Locate the cell with the specified text and output its (X, Y) center coordinate. 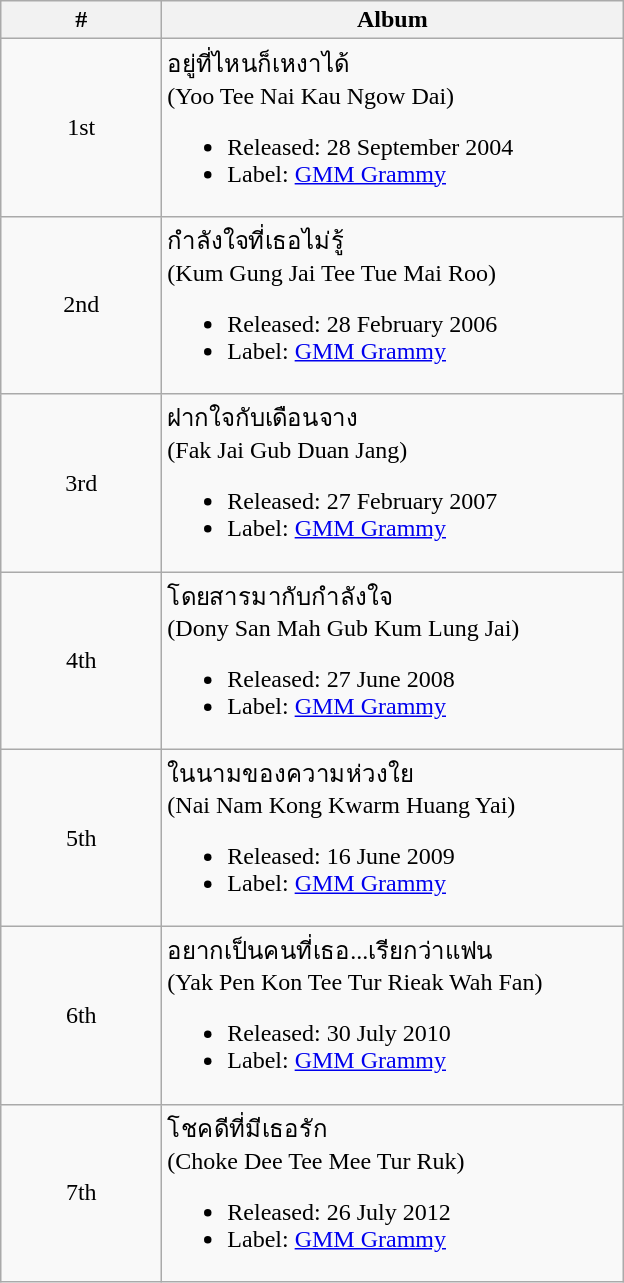
3rd (82, 483)
ในนามของความห่วงใย(Nai Nam Kong Kwarm Huang Yai)Released: 16 June 2009Label: GMM Grammy (392, 838)
Album (392, 20)
2nd (82, 305)
5th (82, 838)
7th (82, 1193)
ฝากใจกับเดือนจาง(Fak Jai Gub Duan Jang)Released: 27 February 2007Label: GMM Grammy (392, 483)
อยากเป็นคนที่เธอ...เรียกว่าแฟน(Yak Pen Kon Tee Tur Rieak Wah Fan)Released: 30 July 2010Label: GMM Grammy (392, 1016)
# (82, 20)
1st (82, 128)
โชคดีที่มีเธอรัก(Choke Dee Tee Mee Tur Ruk)Released: 26 July 2012Label: GMM Grammy (392, 1193)
6th (82, 1016)
โดยสารมากับกำลังใจ(Dony San Mah Gub Kum Lung Jai)Released: 27 June 2008Label: GMM Grammy (392, 661)
กำลังใจที่เธอไม่รู้(Kum Gung Jai Tee Tue Mai Roo)Released: 28 February 2006Label: GMM Grammy (392, 305)
อยู่ที่ไหนก็เหงาได้(Yoo Tee Nai Kau Ngow Dai)Released: 28 September 2004Label: GMM Grammy (392, 128)
4th (82, 661)
